Search for the cell housing the specified text and yield its (X, Y) center coordinate. 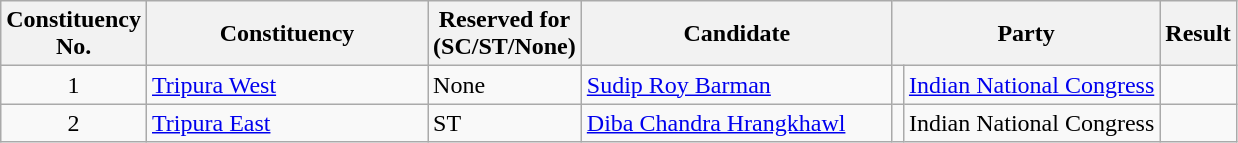
Constituency No. (74, 34)
Tripura West (286, 85)
Reserved for(SC/ST/None) (505, 34)
Constituency (286, 34)
ST (505, 123)
Party (1026, 34)
Diba Chandra Hrangkhawl (736, 123)
Result (1198, 34)
Tripura East (286, 123)
Candidate (736, 34)
Sudip Roy Barman (736, 85)
2 (74, 123)
1 (74, 85)
None (505, 85)
